Identify which cell holds the provided text, then report its (X, Y) central coordinate. 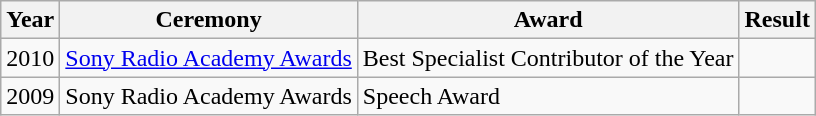
Speech Award (548, 96)
2010 (30, 58)
Year (30, 20)
Award (548, 20)
Best Specialist Contributor of the Year (548, 58)
2009 (30, 96)
Ceremony (208, 20)
Result (777, 20)
